Extract the [x, y] coordinate from the center of the cell holding the provided text.  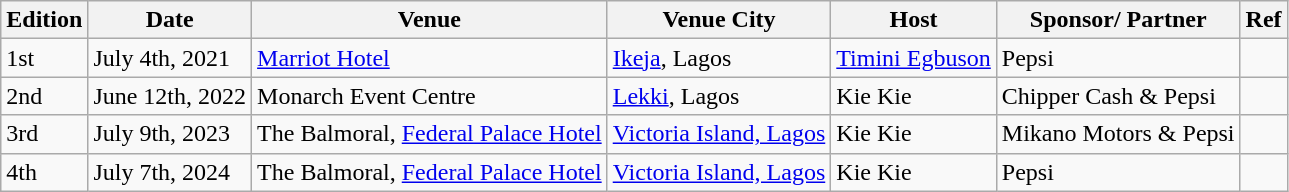
June 12th, 2022 [170, 96]
Lekki, Lagos [719, 96]
Monarch Event Centre [430, 96]
Venue City [719, 20]
Ref [1264, 20]
Host [914, 20]
Sponsor/ Partner [1118, 20]
Venue [430, 20]
July 4th, 2021 [170, 58]
Edition [44, 20]
2nd [44, 96]
Timini Egbuson [914, 58]
Chipper Cash & Pepsi [1118, 96]
Date [170, 20]
July 9th, 2023 [170, 134]
1st [44, 58]
July 7th, 2024 [170, 172]
3rd [44, 134]
Mikano Motors & Pepsi [1118, 134]
Marriot Hotel [430, 58]
Ikeja, Lagos [719, 58]
4th [44, 172]
